Return (x, y) of the center of cell containing provided text 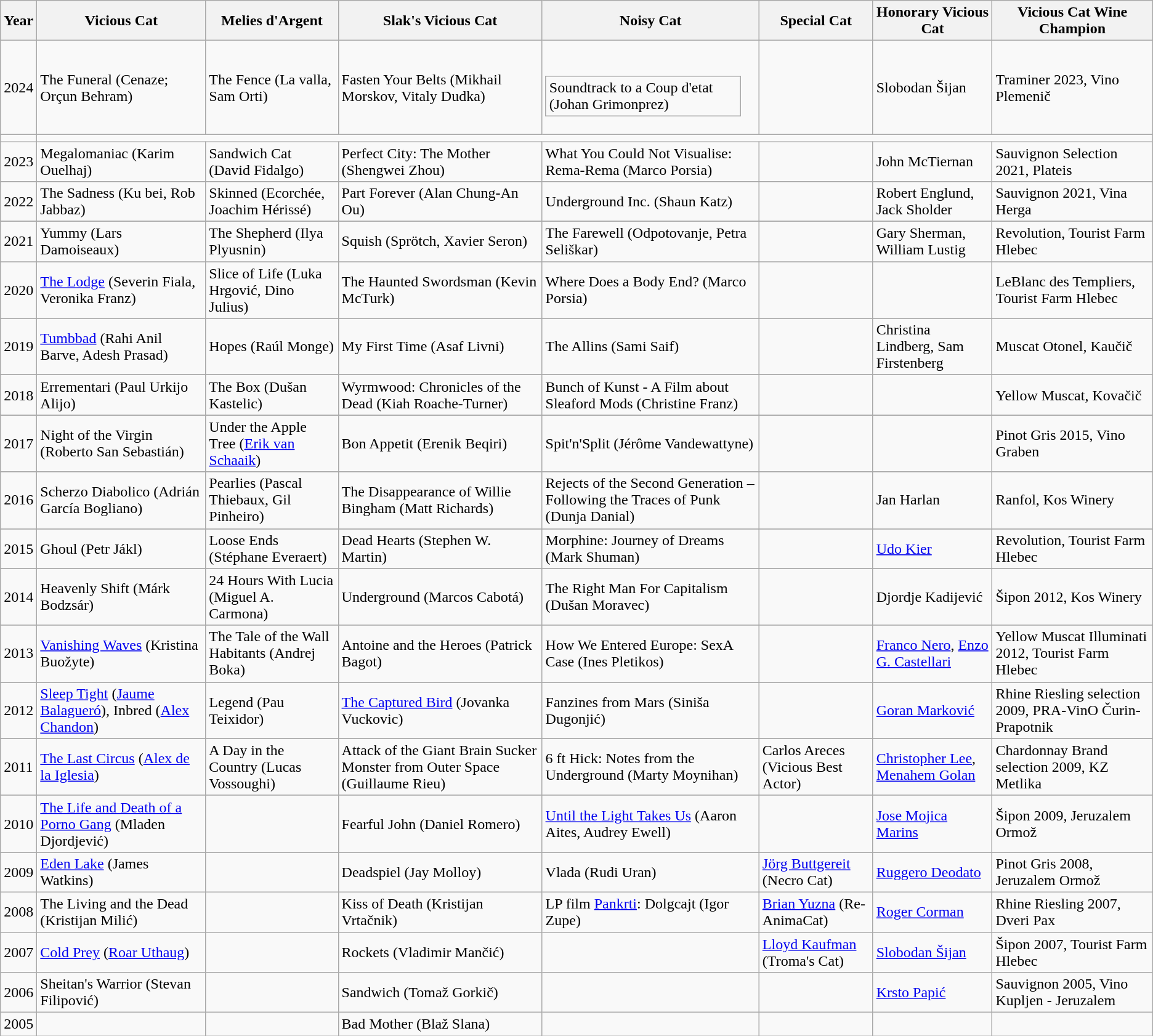
The Living and the Dead (Kristijan Milić) (121, 912)
Udo Kier (933, 548)
Noisy Cat (650, 21)
Vicious Cat (121, 21)
Bunch of Kunst - A Film about Sleaford Mods (Christine Franz) (650, 395)
The Farewell (Odpotovanje, Petra Seliškar) (650, 241)
Night of the Virgin (Roberto San Sebastián) (121, 443)
The Last Circus (Alex de la Iglesia) (121, 767)
Megalomaniac (Karim Ouelhaj) (121, 161)
Šipon 2012, Kos Winery (1072, 597)
Gary Sherman, William Lustig (933, 241)
2005 (18, 1024)
2007 (18, 952)
2013 (18, 654)
My First Time (Asaf Livni) (440, 347)
Deadspiel (Jay Molloy) (440, 872)
Heavenly Shift (Márk Bodzsár) (121, 597)
2023 (18, 161)
Underground (Marcos Cabotá) (440, 597)
Ranfol, Kos Winery (1072, 500)
The Right Man For Capitalism (Dušan Moravec) (650, 597)
John McTiernan (933, 161)
Yellow Muscat, Kovačič (1072, 395)
Roger Corman (933, 912)
A Day in the Country (Lucas Vossoughi) (272, 767)
Spit'n'Split (Jérôme Vandewattyne) (650, 443)
6 ft Hick: Notes from the Underground (Marty Moynihan) (650, 767)
Ruggero Deodato (933, 872)
Goran Marković (933, 710)
Bon Appetit (Erenik Beqiri) (440, 443)
Special Cat (815, 21)
Vanishing Waves (Kristina Buožyte) (121, 654)
Ghoul (Petr Jákl) (121, 548)
Bad Mother (Blaž Slana) (440, 1024)
Wyrmwood: Chronicles of the Dead (Kiah Roache-Turner) (440, 395)
Where Does a Body End? (Marco Porsia) (650, 290)
LP film Pankrti: Dolgcajt (Igor Zupe) (650, 912)
24 Hours With Lucia (Miguel A. Carmona) (272, 597)
Rockets (Vladimir Mančić) (440, 952)
Morphine: Journey of Dreams (Mark Shuman) (650, 548)
2015 (18, 548)
The Disappearance of Willie Bingham (Matt Richards) (440, 500)
Fearful John (Daniel Romero) (440, 824)
Vicious Cat Wine Champion (1072, 21)
The Captured Bird (Jovanka Vuckovic) (440, 710)
The Allins (Sami Saif) (650, 347)
The Haunted Swordsman (Kevin McTurk) (440, 290)
Melies d'Argent (272, 21)
Legend (Pau Teixidor) (272, 710)
Robert Englund, Jack Sholder (933, 202)
Squish (Sprötch, Xavier Seron) (440, 241)
2012 (18, 710)
How We Entered Europe: SexA Case (Ines Pletikos) (650, 654)
2006 (18, 993)
Sandwich Cat (David Fidalgo) (272, 161)
Rhine Riesling 2007, Dveri Pax (1072, 912)
2016 (18, 500)
Pearlies (Pascal Thiebaux, Gil Pinheiro) (272, 500)
Carlos Areces (Vicious Best Actor) (815, 767)
Djordje Kadijević (933, 597)
2011 (18, 767)
Scherzo Diabolico (Adrián García Bogliano) (121, 500)
Eden Lake (James Watkins) (121, 872)
2020 (18, 290)
Šipon 2009, Jeruzalem Ormož (1072, 824)
Rhine Riesling selection 2009, PRA-VinO Čurin-Prapotnik (1072, 710)
The Shepherd (Ilya Plyusnin) (272, 241)
Jan Harlan (933, 500)
Slice of Life (Luka Hrgović, Dino Julius) (272, 290)
The Life and Death of a Porno Gang (Mladen Djordjević) (121, 824)
Sheitan's Warrior (Stevan Filipović) (121, 993)
Yellow Muscat Illuminati 2012, Tourist Farm Hlebec (1072, 654)
Traminer 2023, Vino Plemenič (1072, 87)
2008 (18, 912)
2018 (18, 395)
Loose Ends (Stéphane Everaert) (272, 548)
Fanzines from Mars (Siniša Dugonjić) (650, 710)
2021 (18, 241)
Franco Nero, Enzo G. Castellari (933, 654)
Chardonnay Brand selection 2009, KZ Metlika (1072, 767)
Hopes (Raúl Monge) (272, 347)
Sleep Tight (Jaume Balagueró), Inbred (Alex Chandon) (121, 710)
Errementari (Paul Urkijo Alijo) (121, 395)
Tumbbad (Rahi Anil Barve, Adesh Prasad) (121, 347)
LeBlanc des Templiers, Tourist Farm Hlebec (1072, 290)
Antoine and the Heroes (Patrick Bagot) (440, 654)
Under the Apple Tree (Erik van Schaaik) (272, 443)
Rejects of the Second Generation – Following the Traces of Punk (Dunja Danial) (650, 500)
Vlada (Rudi Uran) (650, 872)
Dead Hearts (Stephen W. Martin) (440, 548)
Sauvignon 2021, Vina Herga (1072, 202)
Perfect City: The Mother (Shengwei Zhou) (440, 161)
Fasten Your Belts (Mikhail Morskov, Vitaly Dudka) (440, 87)
The Box (Dušan Kastelic) (272, 395)
2014 (18, 597)
2017 (18, 443)
Sauvignon 2005, Vino Kupljen - Jeruzalem (1072, 993)
Yummy (Lars Damoiseaux) (121, 241)
Jose Mojica Marins (933, 824)
Pinot Gris 2015, Vino Graben (1072, 443)
Sandwich (Tomaž Gorkič) (440, 993)
Until the Light Takes Us (Aaron Aites, Audrey Ewell) (650, 824)
Sauvignon Selection 2021, Plateis (1072, 161)
Part Forever (Alan Chung-An Ou) (440, 202)
Christopher Lee, Menahem Golan (933, 767)
The Lodge (Severin Fiala, Veronika Franz) (121, 290)
2010 (18, 824)
Jörg Buttgereit (Necro Cat) (815, 872)
Cold Prey (Roar Uthaug) (121, 952)
Krsto Papić (933, 993)
2009 (18, 872)
Underground Inc. (Shaun Katz) (650, 202)
What You Could Not Visualise: Rema-Rema (Marco Porsia) (650, 161)
Slak's Vicious Cat (440, 21)
2024 (18, 87)
Attack of the Giant Brain Sucker Monster from Outer Space (Guillaume Rieu) (440, 767)
Honorary Vicious Cat (933, 21)
Brian Yuzna (Re-AnimaCat) (815, 912)
The Tale of the Wall Habitants (Andrej Boka) (272, 654)
Christina Lindberg, Sam Firstenberg (933, 347)
The Fence (La valla, Sam Orti) (272, 87)
Muscat Otonel, Kaučič (1072, 347)
2022 (18, 202)
The Sadness (Ku bei, Rob Jabbaz) (121, 202)
Year (18, 21)
The Funeral (Cenaze; Orçun Behram) (121, 87)
Kiss of Death (Kristijan Vrtačnik) (440, 912)
Pinot Gris 2008, Jeruzalem Ormož (1072, 872)
Skinned (Ecorchée, Joachim Hérissé) (272, 202)
2019 (18, 347)
Lloyd Kaufman (Troma's Cat) (815, 952)
Šipon 2007, Tourist Farm Hlebec (1072, 952)
